Locate the cell with the specified text and output its (X, Y) center coordinate. 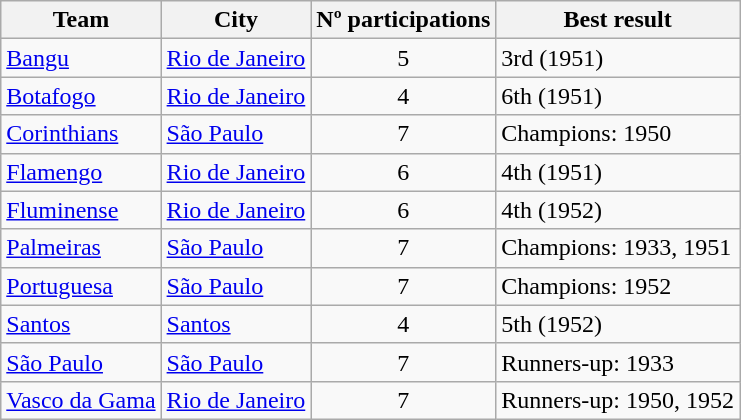
Portuguesa (81, 286)
5th (1952) (618, 324)
Team (81, 20)
Champions: 1933, 1951 (618, 248)
Runners-up: 1950, 1952 (618, 400)
3rd (1951) (618, 58)
Bangu (81, 58)
Palmeiras (81, 248)
Runners-up: 1933 (618, 362)
Corinthians (81, 134)
Nº participations (404, 20)
5 (404, 58)
Flamengo (81, 172)
Champions: 1950 (618, 134)
Botafogo (81, 96)
Fluminense (81, 210)
City (236, 20)
Vasco da Gama (81, 400)
Best result (618, 20)
6th (1951) (618, 96)
4th (1951) (618, 172)
Champions: 1952 (618, 286)
4th (1952) (618, 210)
